Output the [x, y] coordinate of the center of the cell containing the given text.  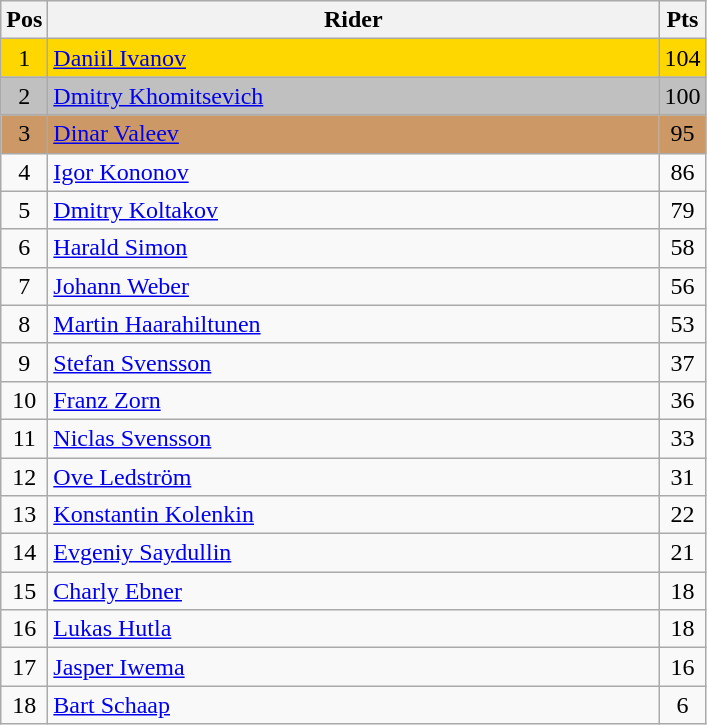
56 [682, 286]
Martin Haarahiltunen [354, 324]
Ove Ledström [354, 477]
53 [682, 324]
58 [682, 248]
Rider [354, 20]
Johann Weber [354, 286]
86 [682, 172]
Bart Schaap [354, 705]
10 [24, 400]
Pos [24, 20]
Dmitry Khomitsevich [354, 96]
Dmitry Koltakov [354, 210]
36 [682, 400]
1 [24, 58]
31 [682, 477]
9 [24, 362]
21 [682, 553]
4 [24, 172]
100 [682, 96]
Evgeniy Saydullin [354, 553]
15 [24, 591]
Franz Zorn [354, 400]
79 [682, 210]
Charly Ebner [354, 591]
Jasper Iwema [354, 667]
Lukas Hutla [354, 629]
7 [24, 286]
Konstantin Kolenkin [354, 515]
Daniil Ivanov [354, 58]
Stefan Svensson [354, 362]
14 [24, 553]
Niclas Svensson [354, 438]
Harald Simon [354, 248]
33 [682, 438]
37 [682, 362]
22 [682, 515]
12 [24, 477]
13 [24, 515]
Pts [682, 20]
2 [24, 96]
95 [682, 134]
Igor Kononov [354, 172]
3 [24, 134]
17 [24, 667]
Dinar Valeev [354, 134]
104 [682, 58]
8 [24, 324]
11 [24, 438]
5 [24, 210]
